Capture the cell that displays the provided text and extract its (X, Y) central coordinate. 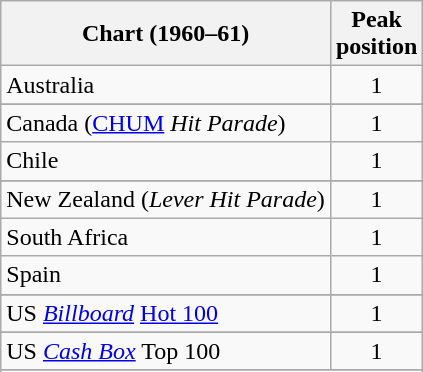
Chile (166, 161)
US Cash Box Top 100 (166, 351)
Spain (166, 275)
Australia (166, 85)
South Africa (166, 237)
US Billboard Hot 100 (166, 313)
Canada (CHUM Hit Parade) (166, 123)
Peakposition (376, 34)
New Zealand (Lever Hit Parade) (166, 199)
Chart (1960–61) (166, 34)
